Output the (x, y) coordinate of the center of the cell containing the given text.  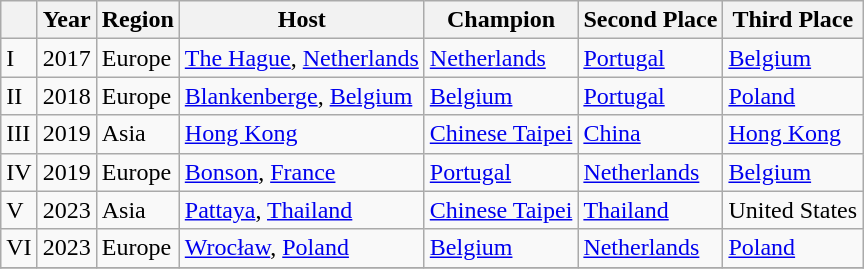
II (19, 96)
2018 (66, 96)
Bonson, France (302, 172)
Second Place (650, 20)
United States (793, 210)
III (19, 134)
Thailand (650, 210)
Champion (501, 20)
Host (302, 20)
IV (19, 172)
Third Place (793, 20)
China (650, 134)
Blankenberge, Belgium (302, 96)
Year (66, 20)
VI (19, 248)
Wrocław, Poland (302, 248)
The Hague, Netherlands (302, 58)
Region (138, 20)
V (19, 210)
I (19, 58)
2017 (66, 58)
Pattaya, Thailand (302, 210)
